From the cell containing the given text, extract its center point as [X, Y] coordinate. 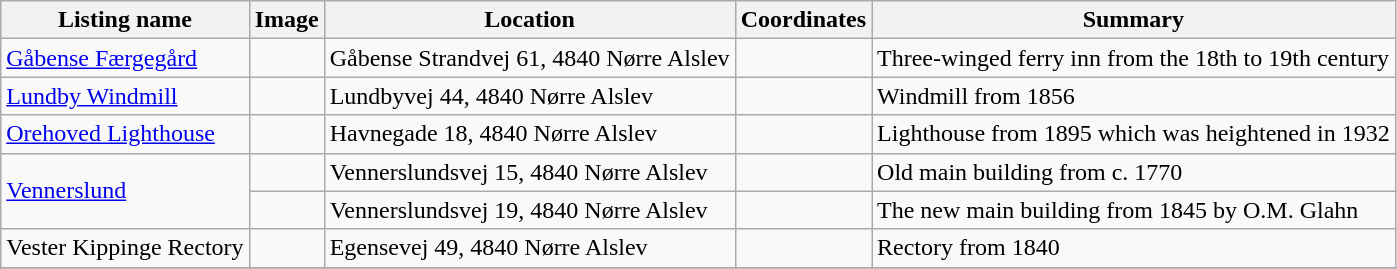
Vennerslund [125, 191]
Rectory from 1840 [1134, 248]
Summary [1134, 20]
Gåbense Strandvej 61, 4840 Nørre Alslev [530, 58]
Old main building from c. 1770 [1134, 172]
Vennerslundsvej 19, 4840 Nørre Alslev [530, 210]
Location [530, 20]
Coordinates [803, 20]
Three-winged ferry inn from the 18th to 19th century [1134, 58]
Lundby Windmill [125, 96]
Egensevej 49, 4840 Nørre Alslev [530, 248]
Havnegade 18, 4840 Nørre Alslev [530, 134]
Image [286, 20]
Windmill from 1856 [1134, 96]
The new main building from 1845 by O.M. Glahn [1134, 210]
Lundbyvej 44, 4840 Nørre Alslev [530, 96]
Vester Kippinge Rectory [125, 248]
Vennerslundsvej 15, 4840 Nørre Alslev [530, 172]
Lighthouse from 1895 which was heightened in 1932 [1134, 134]
Listing name [125, 20]
Orehoved Lighthouse [125, 134]
Gåbense Færgegård [125, 58]
